Find where the given text appears and provide that cell's center as (x, y) coordinate. 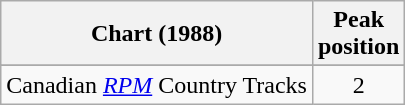
2 (358, 85)
Peakposition (358, 34)
Chart (1988) (157, 34)
Canadian RPM Country Tracks (157, 85)
